Extract the (X, Y) coordinate from the center of the cell holding the provided text.  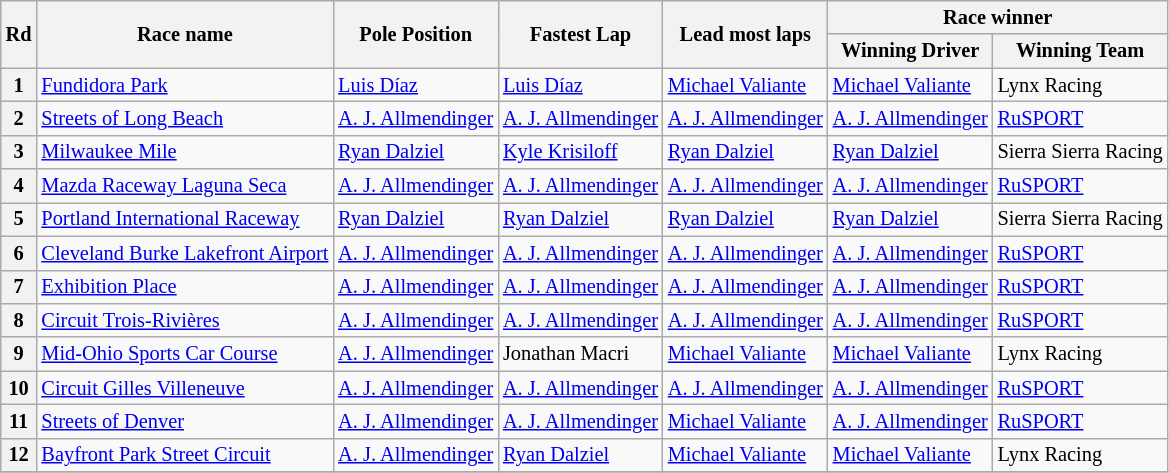
Pole Position (416, 34)
7 (19, 287)
Exhibition Place (184, 287)
Winning Driver (910, 51)
Rd (19, 34)
Portland International Raceway (184, 219)
Circuit Trois-Rivières (184, 320)
Streets of Long Beach (184, 118)
10 (19, 388)
Race winner (998, 17)
9 (19, 354)
Jonathan Macri (580, 354)
Mid-Ohio Sports Car Course (184, 354)
6 (19, 253)
Circuit Gilles Villeneuve (184, 388)
Milwaukee Mile (184, 152)
1 (19, 85)
Mazda Raceway Laguna Seca (184, 186)
Fastest Lap (580, 34)
Kyle Krisiloff (580, 152)
Race name (184, 34)
2 (19, 118)
Streets of Denver (184, 421)
Fundidora Park (184, 85)
5 (19, 219)
11 (19, 421)
12 (19, 455)
Cleveland Burke Lakefront Airport (184, 253)
3 (19, 152)
Lead most laps (746, 34)
8 (19, 320)
Winning Team (1080, 51)
Bayfront Park Street Circuit (184, 455)
4 (19, 186)
